Determine the (x, y) coordinate at the center of the cell enclosing the given text.  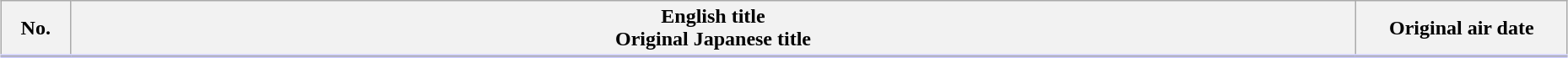
No. (35, 29)
English titleOriginal Japanese title (713, 29)
Original air date (1462, 29)
